Return the (x, y) coordinate for the center point of the cell that contains the specified text.  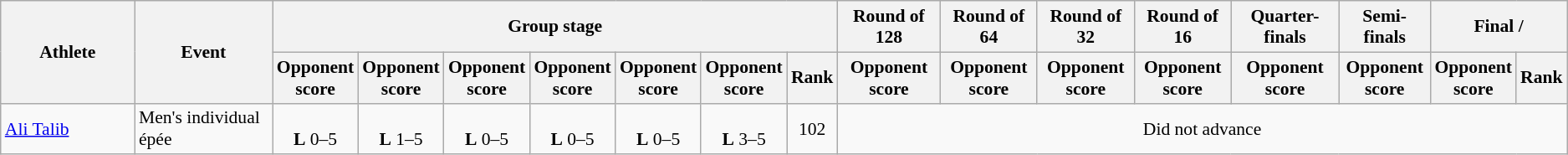
Round of 32 (1085, 27)
Semi-finals (1385, 27)
Ali Talib (68, 129)
Quarter-finals (1285, 27)
L 1–5 (401, 129)
Men's individual épée (204, 129)
Final / (1499, 27)
Event (204, 52)
Group stage (555, 27)
Round of 16 (1182, 27)
Round of 128 (888, 27)
L 3–5 (744, 129)
Did not advance (1202, 129)
Round of 64 (988, 27)
102 (813, 129)
Athlete (68, 52)
